Capture the cell that displays the provided text and extract its (X, Y) central coordinate. 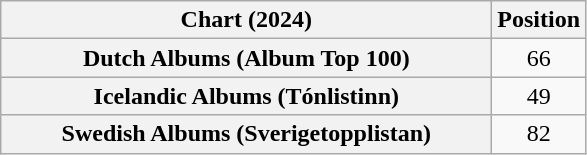
Icelandic Albums (Tónlistinn) (246, 96)
Chart (2024) (246, 20)
Dutch Albums (Album Top 100) (246, 58)
Swedish Albums (Sverigetopplistan) (246, 134)
82 (539, 134)
49 (539, 96)
66 (539, 58)
Position (539, 20)
